Search for the cell housing the specified text and yield its [x, y] center coordinate. 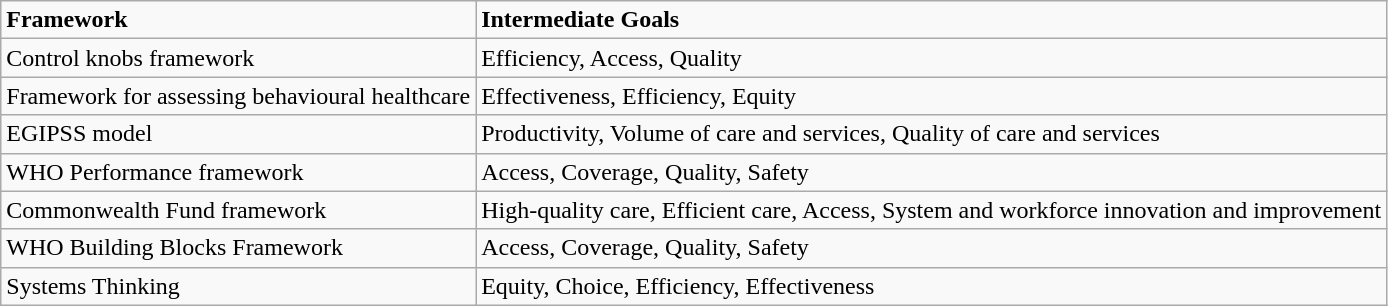
Commonwealth Fund framework [238, 210]
Equity, Choice, Efficiency, Effectiveness [932, 286]
Effectiveness, Efficiency, Equity [932, 96]
WHO Performance framework [238, 172]
EGIPSS model [238, 134]
Productivity, Volume of care and services, Quality of care and services [932, 134]
Control knobs framework [238, 58]
Efficiency, Access, Quality [932, 58]
Framework [238, 20]
Framework for assessing behavioural healthcare [238, 96]
Systems Thinking [238, 286]
WHO Building Blocks Framework [238, 248]
High-quality care, Efficient care, Access, System and workforce innovation and improvement [932, 210]
Intermediate Goals [932, 20]
